Identify which cell holds the provided text, then report its (x, y) central coordinate. 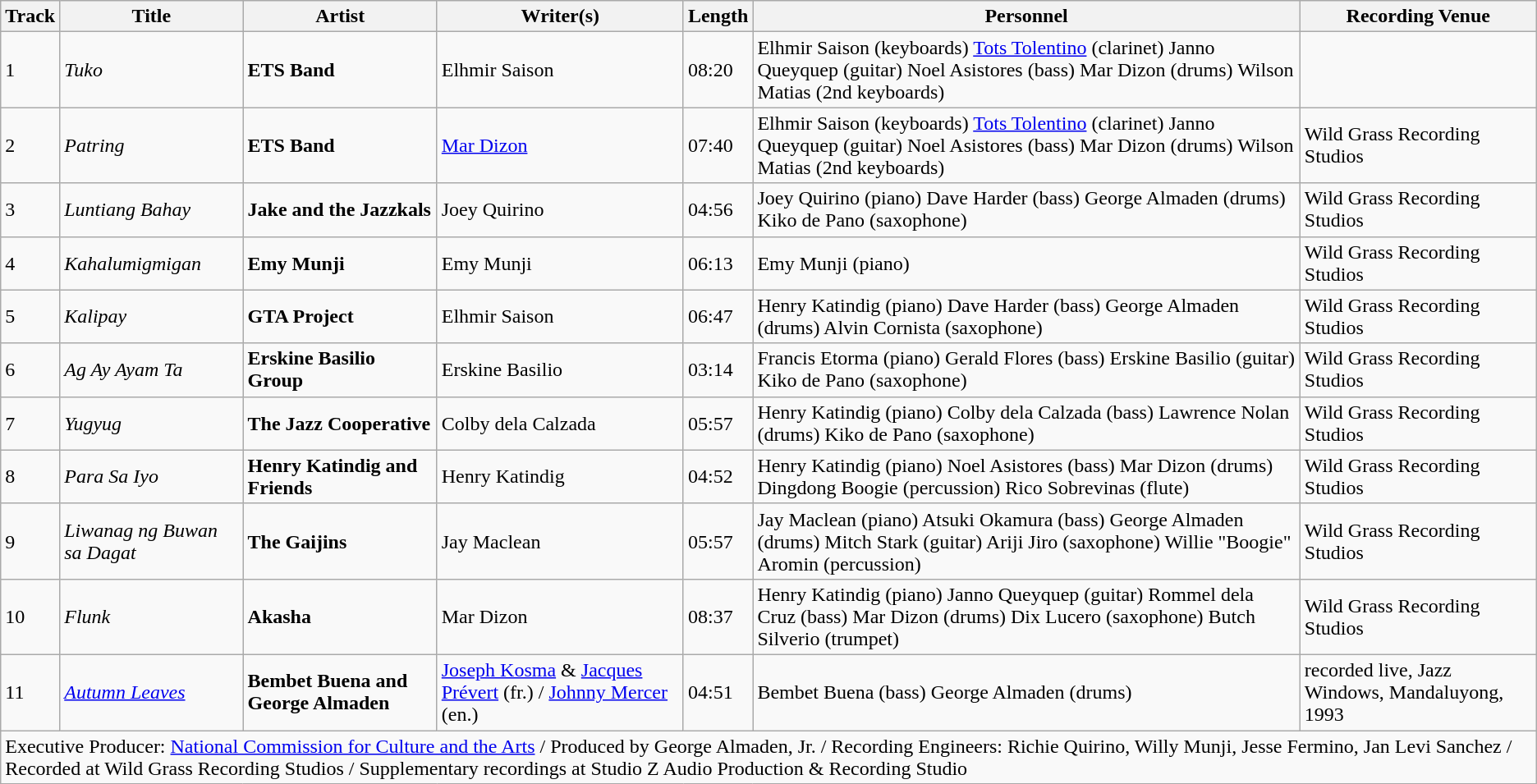
3 (30, 210)
Patring (151, 145)
Akasha (340, 617)
Length (718, 16)
10 (30, 617)
Francis Etorma (piano) Gerald Flores (bass) Erskine Basilio (guitar) Kiko de Pano (saxophone) (1026, 369)
03:14 (718, 369)
6 (30, 369)
9 (30, 541)
Yugyug (151, 424)
08:20 (718, 70)
recorded live, Jazz Windows, Mandaluyong, 1993 (1418, 692)
Personnel (1026, 16)
1 (30, 70)
4 (30, 263)
Emy Munji (piano) (1026, 263)
Erskine Basilio Group (340, 369)
Henry Katindig (560, 476)
Artist (340, 16)
08:37 (718, 617)
Autumn Leaves (151, 692)
Track (30, 16)
Bembet Buena (bass) George Almaden (drums) (1026, 692)
Henry Katindig (piano) Colby dela Calzada (bass) Lawrence Nolan (drums) Kiko de Pano (saxophone) (1026, 424)
5 (30, 317)
Title (151, 16)
Recording Venue (1418, 16)
Joseph Kosma & Jacques Prévert (fr.) / Johnny Mercer (en.) (560, 692)
Colby dela Calzada (560, 424)
Flunk (151, 617)
Tuko (151, 70)
Henry Katindig (piano) Noel Asistores (bass) Mar Dizon (drums) Dingdong Boogie (percussion) Rico Sobrevinas (flute) (1026, 476)
Henry Katindig and Friends (340, 476)
8 (30, 476)
Joey Quirino (piano) Dave Harder (bass) George Almaden (drums) Kiko de Pano (saxophone) (1026, 210)
07:40 (718, 145)
11 (30, 692)
04:51 (718, 692)
06:13 (718, 263)
Jay Maclean (piano) Atsuki Okamura (bass) George Almaden (drums) Mitch Stark (guitar) Ariji Jiro (saxophone) Willie "Boogie" Aromin (percussion) (1026, 541)
The Gaijins (340, 541)
Joey Quirino (560, 210)
Ag Ay Ayam Ta (151, 369)
Para Sa Iyo (151, 476)
Kahalumigmigan (151, 263)
Kalipay (151, 317)
Writer(s) (560, 16)
Jay Maclean (560, 541)
Luntiang Bahay (151, 210)
06:47 (718, 317)
Henry Katindig (piano) Janno Queyquep (guitar) Rommel dela Cruz (bass) Mar Dizon (drums) Dix Lucero (saxophone) Butch Silverio (trumpet) (1026, 617)
Bembet Buena and George Almaden (340, 692)
7 (30, 424)
Liwanag ng Buwan sa Dagat (151, 541)
Erskine Basilio (560, 369)
GTA Project (340, 317)
The Jazz Cooperative (340, 424)
Jake and the Jazzkals (340, 210)
Henry Katindig (piano) Dave Harder (bass) George Almaden (drums) Alvin Cornista (saxophone) (1026, 317)
2 (30, 145)
04:52 (718, 476)
04:56 (718, 210)
